Search for the cell housing the specified text and yield its [x, y] center coordinate. 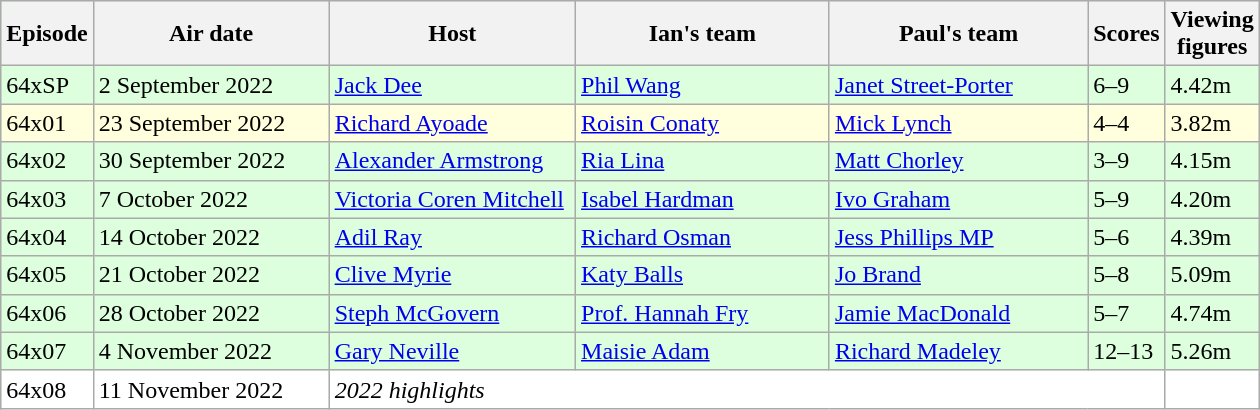
Scores [1126, 34]
Jack Dee [452, 85]
6–9 [1126, 85]
Richard Madeley [958, 351]
11 November 2022 [211, 389]
Clive Myrie [452, 275]
Host [452, 34]
5–7 [1126, 313]
14 October 2022 [211, 237]
3.82m [1212, 123]
28 October 2022 [211, 313]
Air date [211, 34]
Viewing figures [1212, 34]
4.42m [1212, 85]
Victoria Coren Mitchell [452, 199]
Episode [47, 34]
Ria Lina [703, 161]
Jo Brand [958, 275]
5–9 [1126, 199]
64xSP [47, 85]
64x02 [47, 161]
4.15m [1212, 161]
4 November 2022 [211, 351]
64x05 [47, 275]
21 October 2022 [211, 275]
Isabel Hardman [703, 199]
7 October 2022 [211, 199]
Richard Osman [703, 237]
64x01 [47, 123]
Ian's team [703, 34]
Mick Lynch [958, 123]
5–8 [1126, 275]
30 September 2022 [211, 161]
5.09m [1212, 275]
Katy Balls [703, 275]
23 September 2022 [211, 123]
Roisin Conaty [703, 123]
64x08 [47, 389]
64x06 [47, 313]
Janet Street-Porter [958, 85]
3–9 [1126, 161]
4–4 [1126, 123]
Phil Wang [703, 85]
64x07 [47, 351]
5–6 [1126, 237]
Richard Ayoade [452, 123]
Steph McGovern [452, 313]
Prof. Hannah Fry [703, 313]
Alexander Armstrong [452, 161]
Gary Neville [452, 351]
4.20m [1212, 199]
Paul's team [958, 34]
2 September 2022 [211, 85]
4.39m [1212, 237]
Adil Ray [452, 237]
2022 highlights [747, 389]
Maisie Adam [703, 351]
64x04 [47, 237]
5.26m [1212, 351]
Matt Chorley [958, 161]
12–13 [1126, 351]
4.74m [1212, 313]
64x03 [47, 199]
Jamie MacDonald [958, 313]
Jess Phillips MP [958, 237]
Ivo Graham [958, 199]
